Capture the cell that displays the provided text and extract its [X, Y] central coordinate. 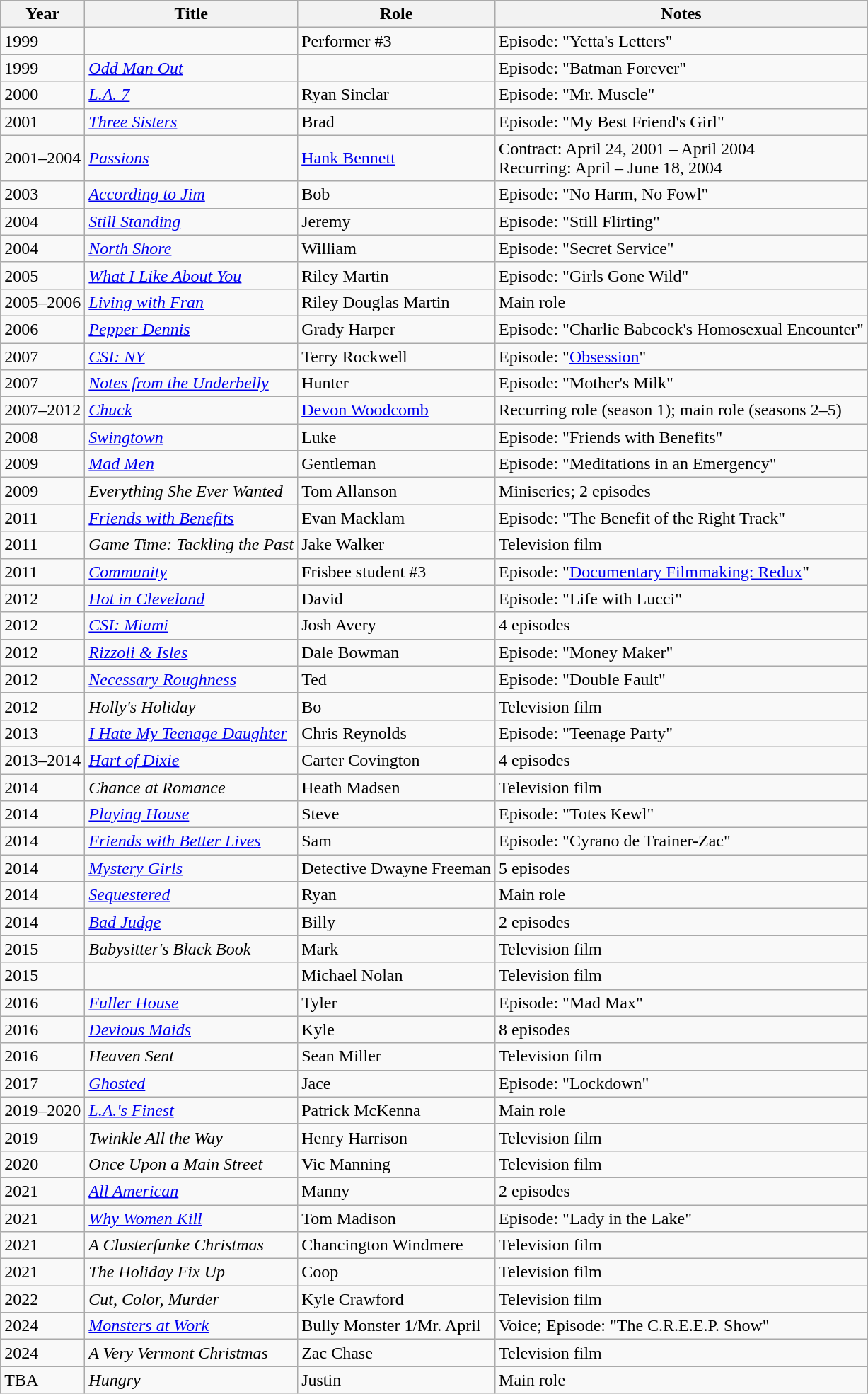
Episode: "Mother's Milk" [682, 384]
Kyle [396, 1030]
Ted [396, 679]
Dale Bowman [396, 652]
Chuck [191, 410]
Bo [396, 706]
Hart of Dixie [191, 760]
Hot in Cleveland [191, 599]
2003 [42, 195]
David [396, 599]
Detective Dwayne Freeman [396, 868]
2013 [42, 733]
Title [191, 14]
5 episodes [682, 868]
Episode: "Mad Max" [682, 1003]
Heath Madsen [396, 788]
Year [42, 14]
Josh Avery [396, 626]
2000 [42, 95]
Why Women Kill [191, 1218]
2007–2012 [42, 410]
Necessary Roughness [191, 679]
Devious Maids [191, 1030]
Patrick McKenna [396, 1110]
Passions [191, 159]
Episode: "Cyrano de Trainer-Zac" [682, 841]
Ryan Sinclar [396, 95]
Community [191, 572]
Evan Macklam [396, 518]
Vic Manning [396, 1164]
2001–2004 [42, 159]
Bob [396, 195]
The Holiday Fix Up [191, 1272]
Gentleman [396, 464]
2022 [42, 1299]
Bully Monster 1/Mr. April [396, 1326]
Babysitter's Black Book [191, 949]
2013–2014 [42, 760]
2005–2006 [42, 302]
Friends with Benefits [191, 518]
Episode: "Obsession" [682, 356]
Steve [396, 814]
Grady Harper [396, 329]
8 episodes [682, 1030]
Odd Man Out [191, 68]
Everything She Ever Wanted [191, 491]
Episode: "Charlie Babcock's Homosexual Encounter" [682, 329]
Tom Allanson [396, 491]
CSI: Miami [191, 626]
Monsters at Work [191, 1326]
2020 [42, 1164]
Episode: "Documentary Filmmaking: Redux" [682, 572]
Tyler [396, 1003]
Brad [396, 122]
2001 [42, 122]
Twinkle All the Way [191, 1137]
Mad Men [191, 464]
Zac Chase [396, 1353]
Tom Madison [396, 1218]
Episode: "No Harm, No Fowl" [682, 195]
Justin [396, 1380]
2019–2020 [42, 1110]
All American [191, 1191]
Episode: "Lockdown" [682, 1083]
Devon Woodcomb [396, 410]
L.A.'s Finest [191, 1110]
Chancington Windmere [396, 1245]
Pepper Dennis [191, 329]
Contract: April 24, 2001 – April 2004Recurring: April – June 18, 2004 [682, 159]
Episode: "Friends with Benefits" [682, 437]
Three Sisters [191, 122]
Holly's Holiday [191, 706]
Recurring role (season 1); main role (seasons 2–5) [682, 410]
What I Like About You [191, 275]
Episode: "Yetta's Letters" [682, 41]
Hank Bennett [396, 159]
Episode: "Mr. Muscle" [682, 95]
Jeremy [396, 221]
Mark [396, 949]
Hunter [396, 384]
According to Jim [191, 195]
Still Standing [191, 221]
Michael Nolan [396, 976]
Riley Martin [396, 275]
Sean Miller [396, 1056]
Episode: "Girls Gone Wild" [682, 275]
Ryan [396, 895]
Billy [396, 922]
Episode: "Secret Service" [682, 248]
2006 [42, 329]
CSI: NY [191, 356]
I Hate My Teenage Daughter [191, 733]
Episode: "Meditations in an Emergency" [682, 464]
Performer #3 [396, 41]
Cut, Color, Murder [191, 1299]
Episode: "Batman Forever" [682, 68]
2005 [42, 275]
Chance at Romance [191, 788]
Playing House [191, 814]
Episode: "Totes Kewl" [682, 814]
Episode: "Lady in the Lake" [682, 1218]
Mystery Girls [191, 868]
2019 [42, 1137]
Sequestered [191, 895]
Miniseries; 2 episodes [682, 491]
Chris Reynolds [396, 733]
Role [396, 14]
Fuller House [191, 1003]
Jace [396, 1083]
Episode: "Double Fault" [682, 679]
Friends with Better Lives [191, 841]
Voice; Episode: "The C.R.E.E.P. Show" [682, 1326]
Bad Judge [191, 922]
TBA [42, 1380]
North Shore [191, 248]
Frisbee student #3 [396, 572]
Episode: "Teenage Party" [682, 733]
Episode: "Still Flirting" [682, 221]
L.A. 7 [191, 95]
Henry Harrison [396, 1137]
2017 [42, 1083]
William [396, 248]
Episode: "Life with Lucci" [682, 599]
Episode: "Money Maker" [682, 652]
Living with Fran [191, 302]
Hungry [191, 1380]
Ghosted [191, 1083]
Manny [396, 1191]
Episode: "My Best Friend's Girl" [682, 122]
Rizzoli & Isles [191, 652]
Luke [396, 437]
Jake Walker [396, 545]
Notes from the Underbelly [191, 384]
Riley Douglas Martin [396, 302]
Swingtown [191, 437]
Episode: "The Benefit of the Right Track" [682, 518]
Heaven Sent [191, 1056]
A Clusterfunke Christmas [191, 1245]
2008 [42, 437]
Coop [396, 1272]
Once Upon a Main Street [191, 1164]
Carter Covington [396, 760]
A Very Vermont Christmas [191, 1353]
Notes [682, 14]
Sam [396, 841]
Kyle Crawford [396, 1299]
Terry Rockwell [396, 356]
Game Time: Tackling the Past [191, 545]
